Pinpoint the cell where the given text exists, returning its (X, Y) midpoint coordinate. 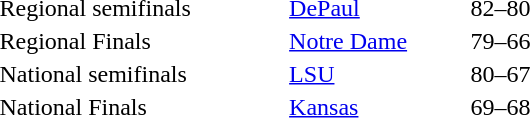
LSU (377, 74)
Notre Dame (377, 41)
